Locate the cell with the specified text and output its [x, y] center coordinate. 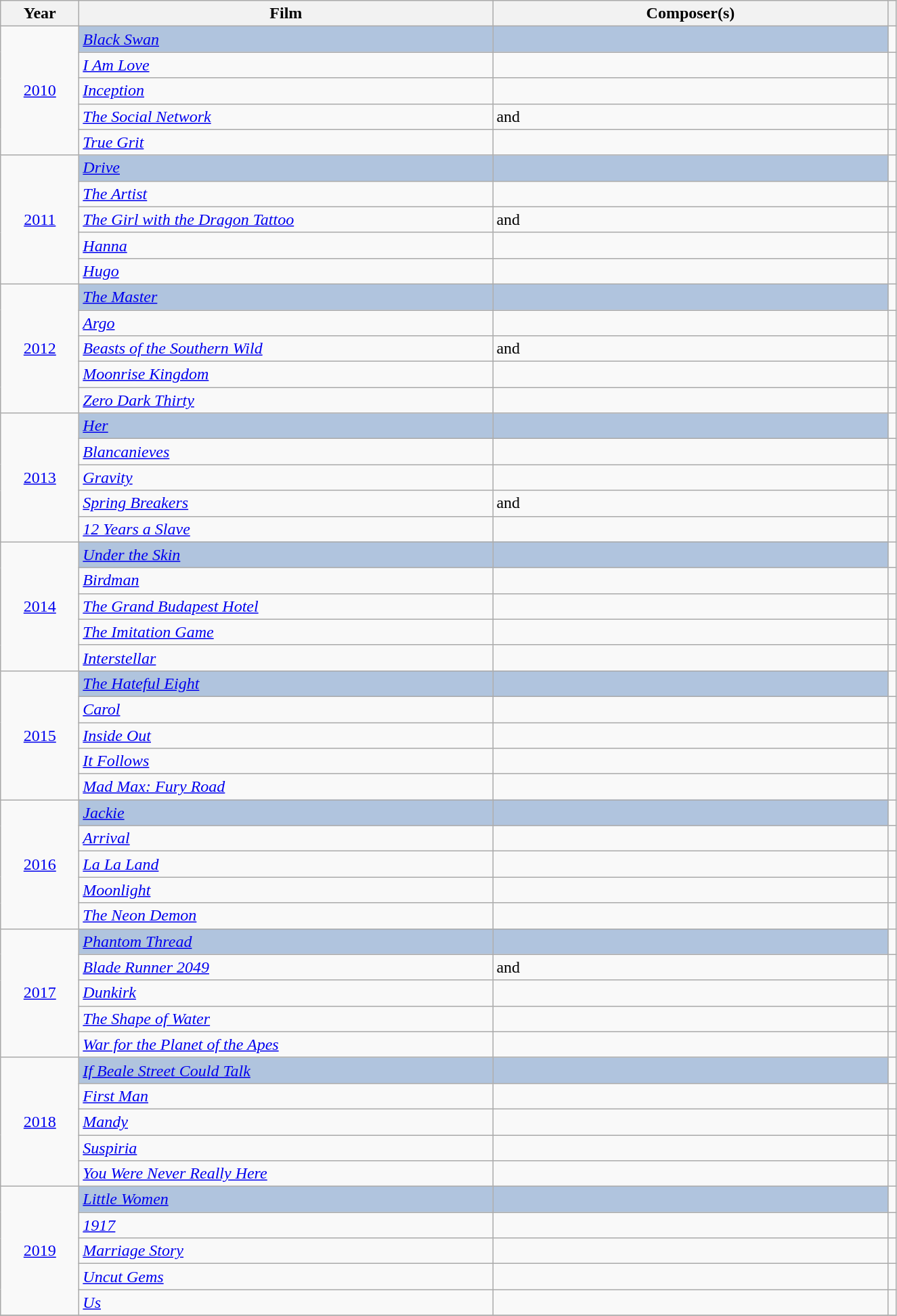
The Shape of Water [286, 1019]
If Beale Street Could Talk [286, 1070]
Under the Skin [286, 555]
2016 [40, 864]
The Neon Demon [286, 916]
2018 [40, 1122]
Interstellar [286, 658]
2010 [40, 91]
The Artist [286, 194]
Marriage Story [286, 1251]
The Master [286, 297]
Year [40, 14]
Birdman [286, 580]
Mandy [286, 1122]
La La Land [286, 864]
2014 [40, 606]
Inside Out [286, 735]
The Imitation Game [286, 632]
Jackie [286, 813]
Dunkirk [286, 993]
Moonlight [286, 890]
I Am Love [286, 65]
2013 [40, 477]
Phantom Thread [286, 941]
Drive [286, 168]
First Man [286, 1096]
Inception [286, 91]
Hugo [286, 271]
Moonrise Kingdom [286, 375]
It Follows [286, 761]
Uncut Gems [286, 1277]
Suspiria [286, 1148]
Gravity [286, 477]
Little Women [286, 1200]
Us [286, 1302]
Blade Runner 2049 [286, 967]
You Were Never Really Here [286, 1174]
1917 [286, 1225]
2012 [40, 348]
Carol [286, 709]
Black Swan [286, 39]
True Grit [286, 142]
The Social Network [286, 116]
Mad Max: Fury Road [286, 787]
2017 [40, 993]
Blancanieves [286, 452]
Spring Breakers [286, 503]
Hanna [286, 245]
Composer(s) [691, 14]
Arrival [286, 839]
2011 [40, 219]
The Hateful Eight [286, 683]
The Grand Budapest Hotel [286, 606]
Zero Dark Thirty [286, 400]
2015 [40, 735]
Film [286, 14]
2019 [40, 1251]
The Girl with the Dragon Tattoo [286, 219]
Argo [286, 323]
Her [286, 426]
Beasts of the Southern Wild [286, 349]
War for the Planet of the Apes [286, 1044]
12 Years a Slave [286, 529]
